Capture the cell that displays the provided text and extract its [x, y] central coordinate. 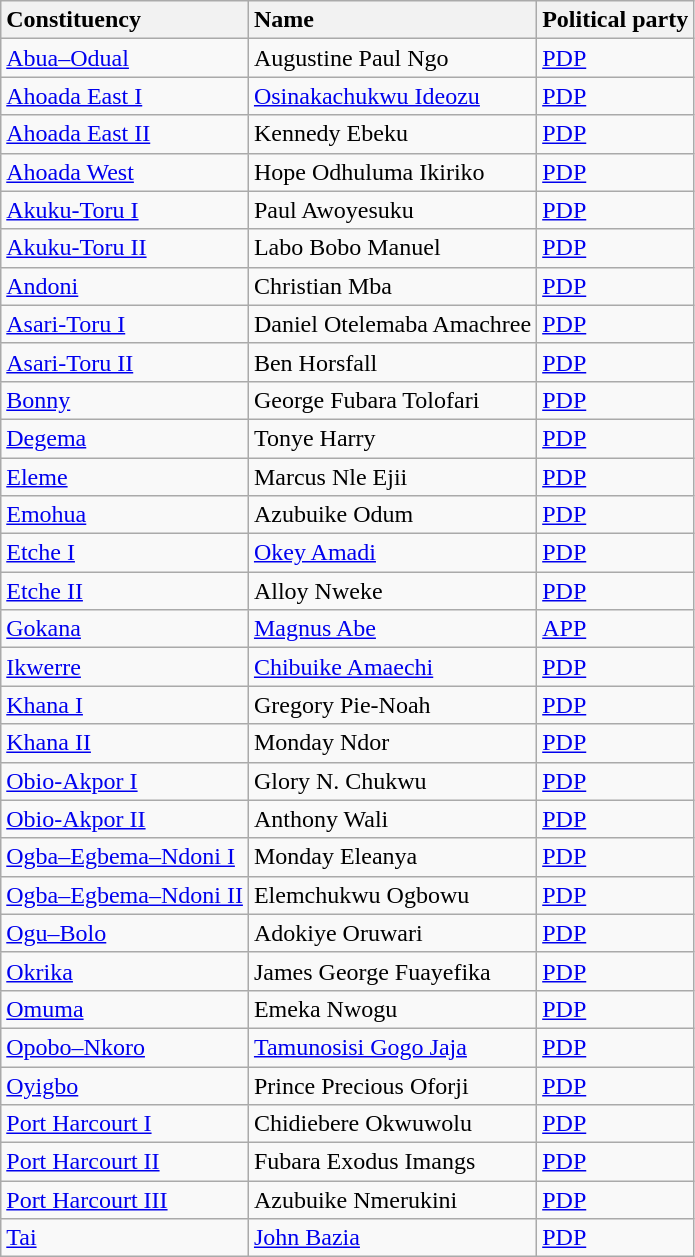
Magnus Abe [392, 629]
Monday Ndor [392, 743]
Name [392, 20]
Akuku-Toru II [125, 248]
Port Harcourt III [125, 1200]
Adokiye Oruwari [392, 933]
Tai [125, 1238]
Augustine Paul Ngo [392, 58]
Khana I [125, 705]
Abua–Odual [125, 58]
Andoni [125, 286]
John Bazia [392, 1238]
Etche I [125, 553]
Gokana [125, 629]
Paul Awoyesuku [392, 210]
Ahoada West [125, 172]
Osinakachukwu Ideozu [392, 96]
Ogu–Bolo [125, 933]
Port Harcourt I [125, 1124]
Ben Horsfall [392, 362]
Daniel Otelemaba Amachree [392, 324]
Gregory Pie-Noah [392, 705]
Eleme [125, 477]
Marcus Nle Ejii [392, 477]
Okrika [125, 971]
Tamunosisi Gogo Jaja [392, 1047]
APP [616, 629]
Ahoada East II [125, 134]
Ahoada East I [125, 96]
Ikwerre [125, 667]
Labo Bobo Manuel [392, 248]
James George Fuayefika [392, 971]
Azubuike Nmerukini [392, 1200]
Anthony Wali [392, 819]
Glory N. Chukwu [392, 781]
Emeka Nwogu [392, 1009]
Azubuike Odum [392, 515]
Akuku-Toru I [125, 210]
Christian Mba [392, 286]
Chibuike Amaechi [392, 667]
Emohua [125, 515]
Port Harcourt II [125, 1162]
Omuma [125, 1009]
Elemchukwu Ogbowu [392, 895]
Obio-Akpor I [125, 781]
Fubara Exodus Imangs [392, 1162]
Khana II [125, 743]
Tonye Harry [392, 438]
Constituency [125, 20]
George Fubara Tolofari [392, 400]
Etche II [125, 591]
Oyigbo [125, 1085]
Monday Eleanya [392, 857]
Ogba–Egbema–Ndoni I [125, 857]
Chidiebere Okwuwolu [392, 1124]
Opobo–Nkoro [125, 1047]
Ogba–Egbema–Ndoni II [125, 895]
Okey Amadi [392, 553]
Kennedy Ebeku [392, 134]
Degema [125, 438]
Alloy Nweke [392, 591]
Prince Precious Oforji [392, 1085]
Hope Odhuluma Ikiriko [392, 172]
Political party [616, 20]
Asari-Toru II [125, 362]
Obio-Akpor II [125, 819]
Asari-Toru I [125, 324]
Bonny [125, 400]
